Return the [x, y] coordinate for the center point of the cell that contains the specified text.  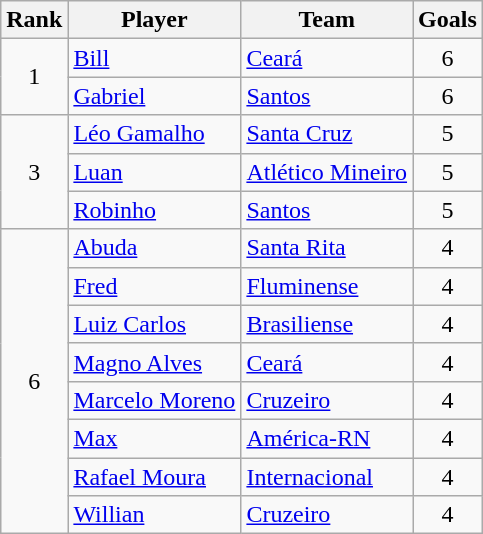
Magno Alves [154, 362]
Robinho [154, 210]
Goals [448, 20]
Bill [154, 58]
Santa Cruz [327, 134]
Internacional [327, 477]
Luiz Carlos [154, 324]
Player [154, 20]
Rank [34, 20]
Brasiliense [327, 324]
Marcelo Moreno [154, 400]
Max [154, 438]
Rafael Moura [154, 477]
Luan [154, 172]
Santa Rita [327, 248]
Léo Gamalho [154, 134]
América-RN [327, 438]
Atlético Mineiro [327, 172]
1 [34, 77]
3 [34, 172]
Fred [154, 286]
Team [327, 20]
Gabriel [154, 96]
Fluminense [327, 286]
Abuda [154, 248]
Willian [154, 515]
